Search for the cell housing the specified text and yield its [X, Y] center coordinate. 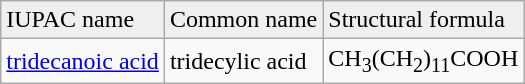
tridecanoic acid [83, 61]
Structural formula [424, 20]
IUPAC name [83, 20]
Common name [243, 20]
CH3(CH2)11COOH [424, 61]
tridecylic acid [243, 61]
